Locate the cell with the specified text and output its [x, y] center coordinate. 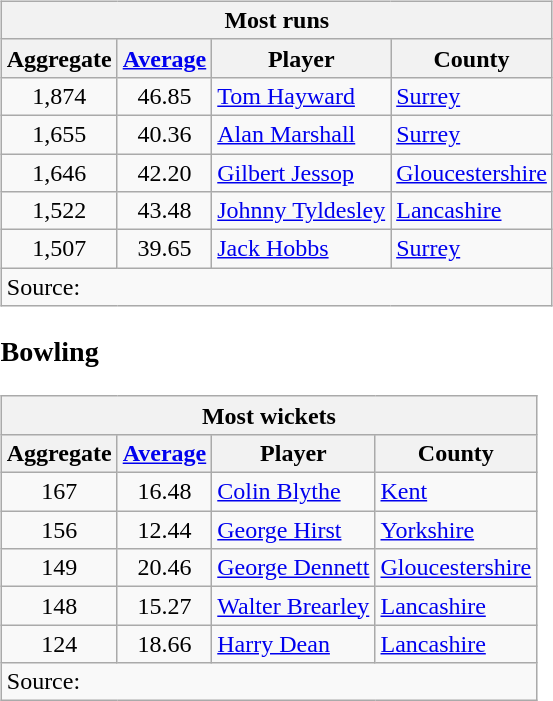
Colin Blythe [294, 492]
39.65 [164, 249]
42.20 [164, 173]
Johnny Tyldesley [302, 211]
1,522 [59, 211]
1,655 [59, 134]
Walter Brearley [294, 606]
156 [59, 530]
George Dennett [294, 568]
16.48 [164, 492]
George Hirst [294, 530]
Harry Dean [294, 644]
1,874 [59, 96]
Gilbert Jessop [302, 173]
167 [59, 492]
Most runs [276, 20]
15.27 [164, 606]
Kent [456, 492]
1,646 [59, 173]
43.48 [164, 211]
40.36 [164, 134]
Alan Marshall [302, 134]
1,507 [59, 249]
Most wickets [268, 415]
148 [59, 606]
Jack Hobbs [302, 249]
149 [59, 568]
124 [59, 644]
Yorkshire [456, 530]
Tom Hayward [302, 96]
12.44 [164, 530]
20.46 [164, 568]
18.66 [164, 644]
46.85 [164, 96]
